Extract the (x, y) coordinate from the center of the cell holding the provided text.  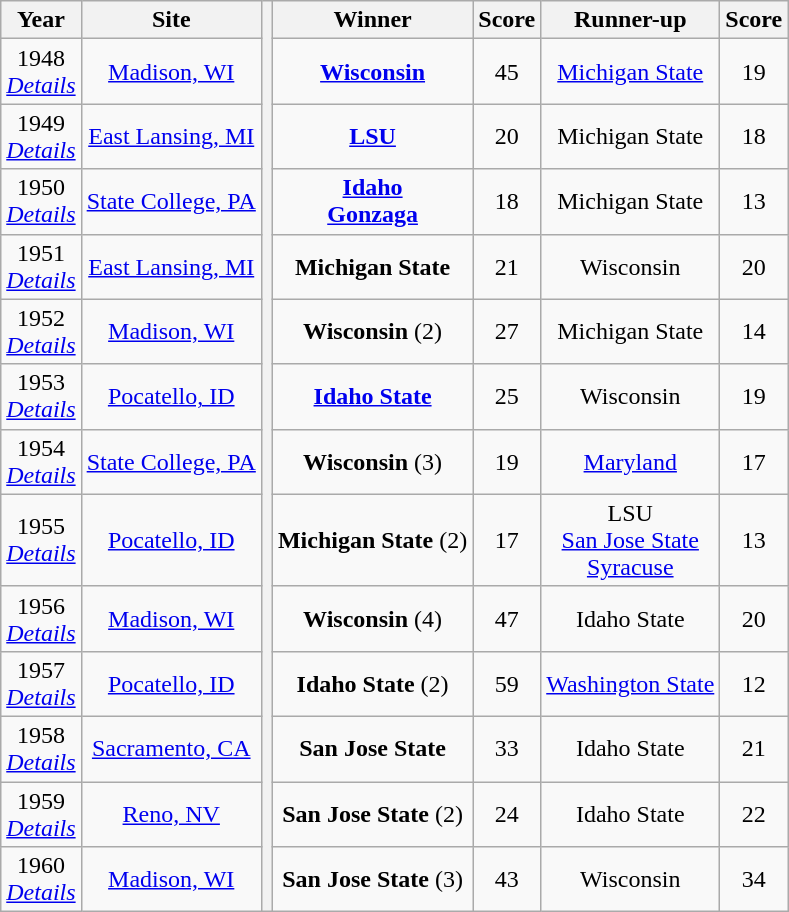
Winner (372, 20)
47 (507, 618)
Wisconsin (4) (372, 618)
12 (754, 684)
Runner-up (630, 20)
1958 Details (41, 748)
1950 Details (41, 202)
43 (507, 880)
1949 Details (41, 136)
22 (754, 814)
1959 Details (41, 814)
1954 Details (41, 462)
1952 Details (41, 332)
Year (41, 20)
San Jose State (372, 748)
LSU (372, 136)
Wisconsin (3) (372, 462)
1960 Details (41, 880)
1956 Details (41, 618)
1951 Details (41, 266)
Reno, NV (171, 814)
1953 Details (41, 396)
45 (507, 72)
LSUSan Jose StateSyracuse (630, 540)
25 (507, 396)
San Jose State (3) (372, 880)
33 (507, 748)
27 (507, 332)
Site (171, 20)
Wisconsin (2) (372, 332)
1957 Details (41, 684)
59 (507, 684)
1955 Details (41, 540)
San Jose State (2) (372, 814)
Idaho State (2) (372, 684)
Washington State (630, 684)
Sacramento, CA (171, 748)
24 (507, 814)
1948 Details (41, 72)
Maryland (630, 462)
14 (754, 332)
Michigan State (2) (372, 540)
IdahoGonzaga (372, 202)
34 (754, 880)
